Find where the given text appears and provide that cell's center as (X, Y) coordinate. 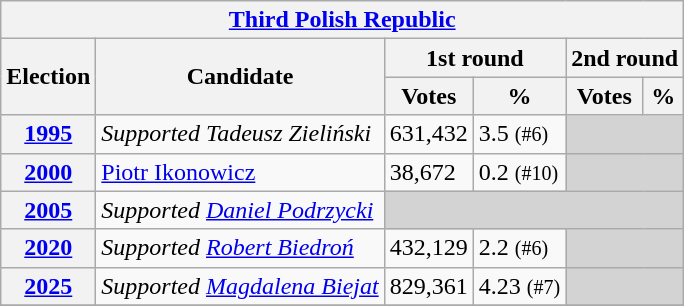
Supported Magdalena Biejat (240, 286)
0.2 (#10) (519, 172)
2025 (48, 286)
Piotr Ikonowicz (240, 172)
Supported Robert Biedroń (240, 248)
2020 (48, 248)
2.2 (#6) (519, 248)
829,361 (428, 286)
432,129 (428, 248)
2005 (48, 210)
Election (48, 77)
631,432 (428, 134)
38,672 (428, 172)
1995 (48, 134)
2000 (48, 172)
2nd round (625, 58)
Supported Tadeusz Zieliński (240, 134)
4.23 (#7) (519, 286)
Supported Daniel Podrzycki (240, 210)
Candidate (240, 77)
Third Polish Republic (342, 20)
3.5 (#6) (519, 134)
1st round (474, 58)
